Search for the cell housing the specified text and yield its [x, y] center coordinate. 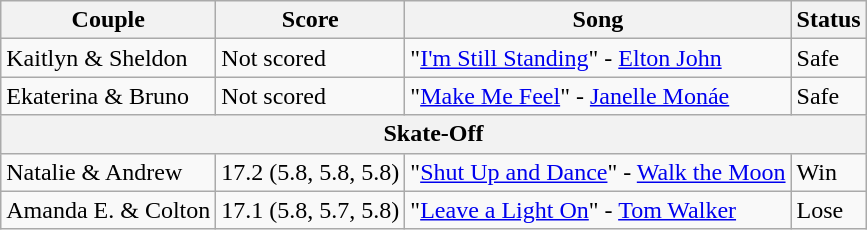
Status [828, 20]
Amanda E. & Colton [108, 210]
Couple [108, 20]
Skate-Off [434, 134]
"I'm Still Standing" - Elton John [598, 58]
Song [598, 20]
Natalie & Andrew [108, 172]
17.1 (5.8, 5.7, 5.8) [310, 210]
"Make Me Feel" - Janelle Monáe [598, 96]
Score [310, 20]
17.2 (5.8, 5.8, 5.8) [310, 172]
"Shut Up and Dance" - Walk the Moon [598, 172]
Ekaterina & Bruno [108, 96]
"Leave a Light On" - Tom Walker [598, 210]
Kaitlyn & Sheldon [108, 58]
Lose [828, 210]
Win [828, 172]
